Detect which cell encompasses the target text, then output its (X, Y) center coordinate. 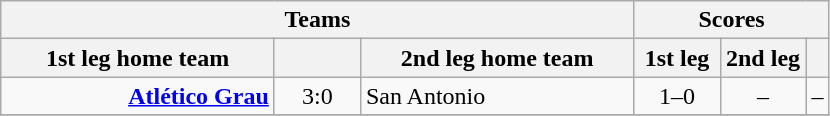
Atlético Grau (138, 96)
San Antonio (497, 96)
Teams (318, 20)
3:0 (317, 96)
2nd leg (763, 58)
2nd leg home team (497, 58)
1st leg (677, 58)
1–0 (677, 96)
Scores (732, 20)
1st leg home team (138, 58)
